Detect which cell encompasses the target text, then output its [x, y] center coordinate. 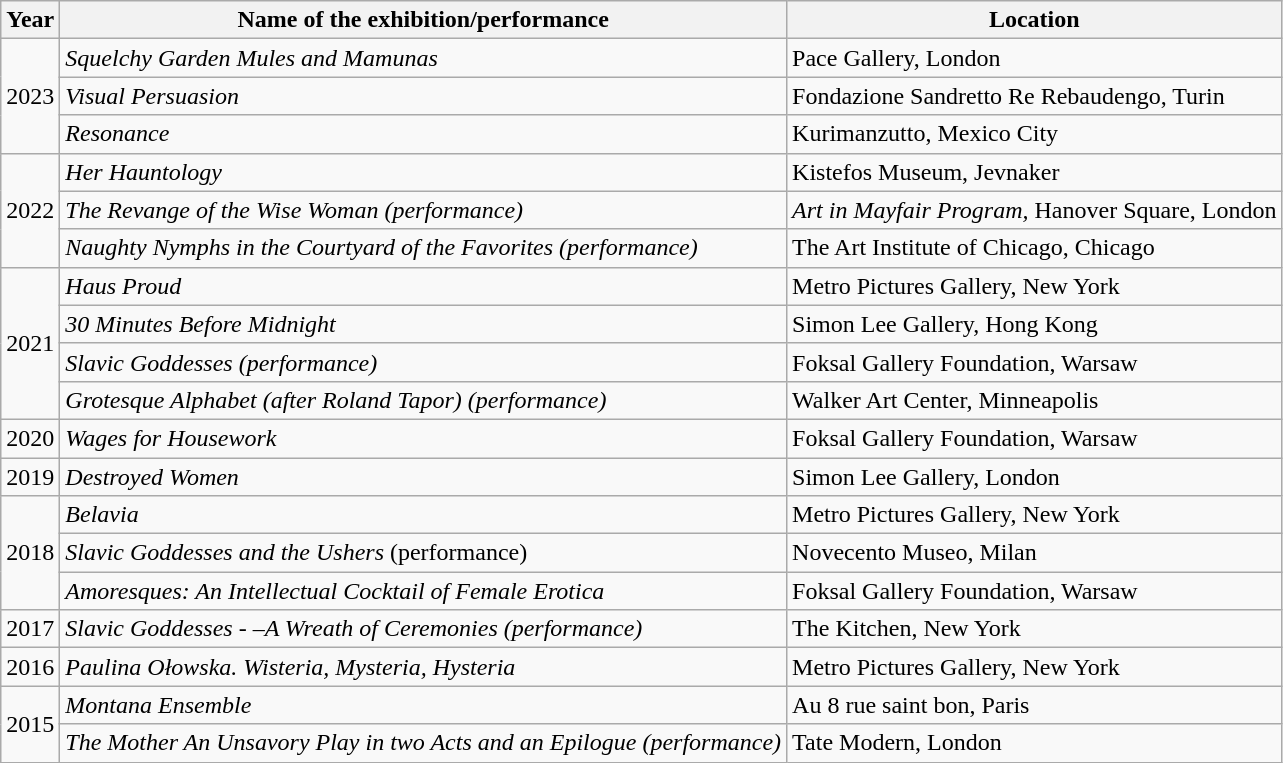
Novecento Museo, Milan [1034, 553]
Art in Mayfair Program, Hanover Square, London [1034, 210]
30 Minutes Before Midnight [424, 324]
Naughty Nymphs in the Courtyard of the Favorites (performance) [424, 248]
Slavic Goddesses and the Ushers (performance) [424, 553]
The Mother An Unsavory Play in two Acts and an Epilogue (performance) [424, 743]
Walker Art Center, Minneapolis [1034, 400]
Belavia [424, 515]
Name of the exhibition/performance [424, 20]
Simon Lee Gallery, Hong Kong [1034, 324]
Location [1034, 20]
Resonance [424, 134]
2021 [30, 343]
2015 [30, 724]
2022 [30, 210]
Year [30, 20]
2020 [30, 438]
Au 8 rue saint bon, Paris [1034, 705]
Montana Ensemble [424, 705]
Kistefos Museum, Jevnaker [1034, 172]
Wages for Housework [424, 438]
Pace Gallery, London [1034, 58]
The Art Institute of Chicago, Chicago [1034, 248]
Squelchy Garden Mules and Mamunas [424, 58]
2016 [30, 667]
Slavic Goddesses - –A Wreath of Ceremonies (performance) [424, 629]
Amoresques: An Intellectual Cocktail of Female Erotica [424, 591]
The Kitchen, New York [1034, 629]
2019 [30, 477]
Visual Persuasion [424, 96]
Fondazione Sandretto Re Rebaudengo, Turin [1034, 96]
The Revange of the Wise Woman (performance) [424, 210]
Paulina Ołowska. Wisteria, Mysteria, Hysteria [424, 667]
Tate Modern, London [1034, 743]
Slavic Goddesses (performance) [424, 362]
Destroyed Women [424, 477]
2023 [30, 96]
Kurimanzutto, Mexico City [1034, 134]
Haus Proud [424, 286]
Her Hauntology [424, 172]
Simon Lee Gallery, London [1034, 477]
2018 [30, 553]
2017 [30, 629]
Grotesque Alphabet (after Roland Tapor) (performance) [424, 400]
